Locate the cell with the specified text and output its [x, y] center coordinate. 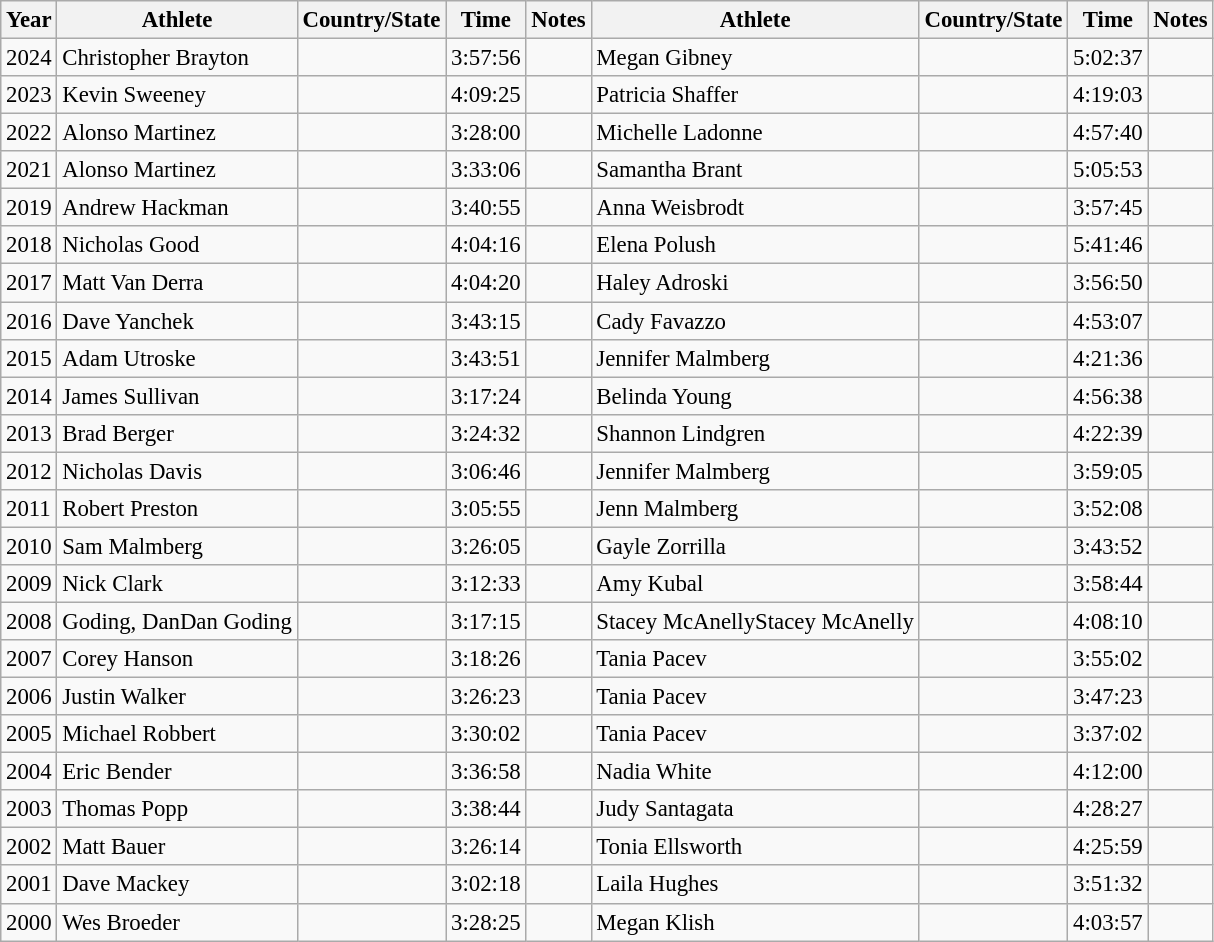
Megan Klish [755, 922]
Andrew Hackman [177, 208]
3:37:02 [1108, 734]
5:41:46 [1108, 245]
3:28:00 [486, 133]
Kevin Sweeney [177, 95]
4:56:38 [1108, 396]
3:12:33 [486, 584]
Dave Mackey [177, 885]
4:21:36 [1108, 358]
Eric Bender [177, 772]
Judy Santagata [755, 809]
2019 [29, 208]
Year [29, 20]
Megan Gibney [755, 58]
2005 [29, 734]
2008 [29, 621]
4:03:57 [1108, 922]
Nicholas Davis [177, 471]
Robert Preston [177, 509]
Haley Adroski [755, 283]
3:57:56 [486, 58]
4:08:10 [1108, 621]
2006 [29, 697]
Thomas Popp [177, 809]
5:05:53 [1108, 170]
4:12:00 [1108, 772]
4:53:07 [1108, 321]
4:19:03 [1108, 95]
5:02:37 [1108, 58]
James Sullivan [177, 396]
3:30:02 [486, 734]
Anna Weisbrodt [755, 208]
3:40:55 [486, 208]
Brad Berger [177, 433]
2011 [29, 509]
Christopher Brayton [177, 58]
2003 [29, 809]
2000 [29, 922]
Amy Kubal [755, 584]
3:06:46 [486, 471]
4:28:27 [1108, 809]
Tonia Ellsworth [755, 847]
Michael Robbert [177, 734]
2024 [29, 58]
4:57:40 [1108, 133]
2022 [29, 133]
Corey Hanson [177, 659]
Dave Yanchek [177, 321]
2014 [29, 396]
4:25:59 [1108, 847]
Nicholas Good [177, 245]
2018 [29, 245]
2007 [29, 659]
2017 [29, 283]
Shannon Lindgren [755, 433]
4:04:20 [486, 283]
3:56:50 [1108, 283]
2004 [29, 772]
Stacey McAnellyStacey McAnelly [755, 621]
4:09:25 [486, 95]
Wes Broeder [177, 922]
3:55:02 [1108, 659]
2015 [29, 358]
2001 [29, 885]
3:17:15 [486, 621]
3:47:23 [1108, 697]
Nick Clark [177, 584]
2010 [29, 546]
3:52:08 [1108, 509]
2002 [29, 847]
3:43:52 [1108, 546]
4:04:16 [486, 245]
3:38:44 [486, 809]
3:43:51 [486, 358]
Sam Malmberg [177, 546]
Patricia Shaffer [755, 95]
2016 [29, 321]
Jenn Malmberg [755, 509]
3:33:06 [486, 170]
2021 [29, 170]
Elena Polush [755, 245]
2023 [29, 95]
3:05:55 [486, 509]
3:02:18 [486, 885]
4:22:39 [1108, 433]
Cady Favazzo [755, 321]
3:59:05 [1108, 471]
Justin Walker [177, 697]
3:26:23 [486, 697]
3:43:15 [486, 321]
3:58:44 [1108, 584]
Goding, DanDan Goding [177, 621]
3:18:26 [486, 659]
3:57:45 [1108, 208]
2013 [29, 433]
Nadia White [755, 772]
3:36:58 [486, 772]
Matt Bauer [177, 847]
Matt Van Derra [177, 283]
Gayle Zorrilla [755, 546]
Adam Utroske [177, 358]
3:26:14 [486, 847]
3:24:32 [486, 433]
Samantha Brant [755, 170]
Laila Hughes [755, 885]
Belinda Young [755, 396]
3:26:05 [486, 546]
2009 [29, 584]
2012 [29, 471]
3:51:32 [1108, 885]
3:17:24 [486, 396]
3:28:25 [486, 922]
Michelle Ladonne [755, 133]
